Determine the (x, y) coordinate at the center of the cell enclosing the given text.  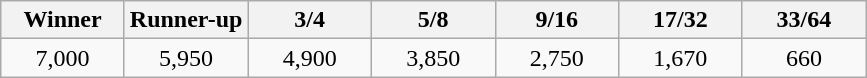
Winner (63, 20)
4,900 (310, 58)
3/4 (310, 20)
9/16 (557, 20)
5/8 (433, 20)
2,750 (557, 58)
5,950 (186, 58)
1,670 (681, 58)
17/32 (681, 20)
3,850 (433, 58)
33/64 (804, 20)
660 (804, 58)
Runner-up (186, 20)
7,000 (63, 58)
